Extract the [x, y] coordinate from the center of the cell holding the provided text.  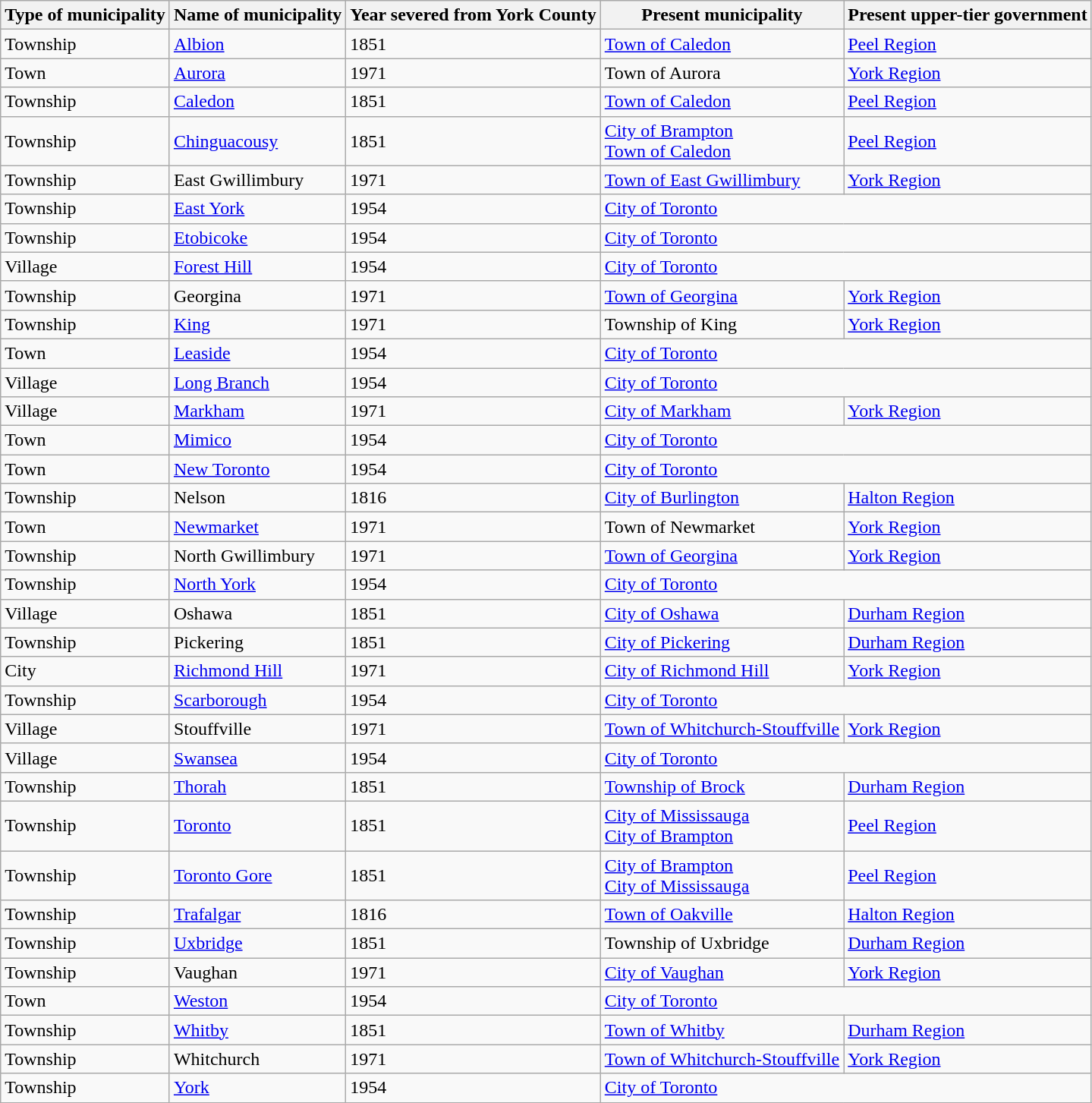
Forest Hill [257, 266]
Newmarket [257, 527]
Year severed from York County [474, 15]
North Gwillimbury [257, 556]
City of Vaughan [722, 972]
Pickering [257, 642]
Oshawa [257, 613]
City [85, 671]
Georgina [257, 295]
Chinguacousy [257, 141]
Present municipality [722, 15]
City of Burlington [722, 498]
Markham [257, 411]
King [257, 324]
City of Oshawa [722, 613]
Whitby [257, 1030]
Township of King [722, 324]
Caledon [257, 102]
Richmond Hill [257, 671]
Uxbridge [257, 944]
City of MississaugaCity of Brampton [722, 826]
Mimico [257, 440]
Toronto Gore [257, 875]
Albion [257, 44]
Nelson [257, 498]
Name of municipality [257, 15]
Long Branch [257, 382]
Present upper-tier government [968, 15]
Aurora [257, 73]
New Toronto [257, 469]
Township of Uxbridge [722, 944]
Township of Brock [722, 786]
Stouffville [257, 729]
Town of Aurora [722, 73]
Town of Oakville [722, 915]
Etobicoke [257, 238]
Whitchurch [257, 1059]
Leaside [257, 353]
City of Markham [722, 411]
Town of Newmarket [722, 527]
East York [257, 209]
Vaughan [257, 972]
City of BramptonCity of Mississauga [722, 875]
Thorah [257, 786]
Scarborough [257, 700]
Town of Whitby [722, 1030]
Swansea [257, 758]
North York [257, 585]
Type of municipality [85, 15]
York [257, 1088]
Weston [257, 1001]
Town of East Gwillimbury [722, 180]
City of Richmond Hill [722, 671]
City of BramptonTown of Caledon [722, 141]
City of Pickering [722, 642]
Trafalgar [257, 915]
Toronto [257, 826]
East Gwillimbury [257, 180]
